Return the [x, y] coordinate for the center point of the cell that contains the specified text.  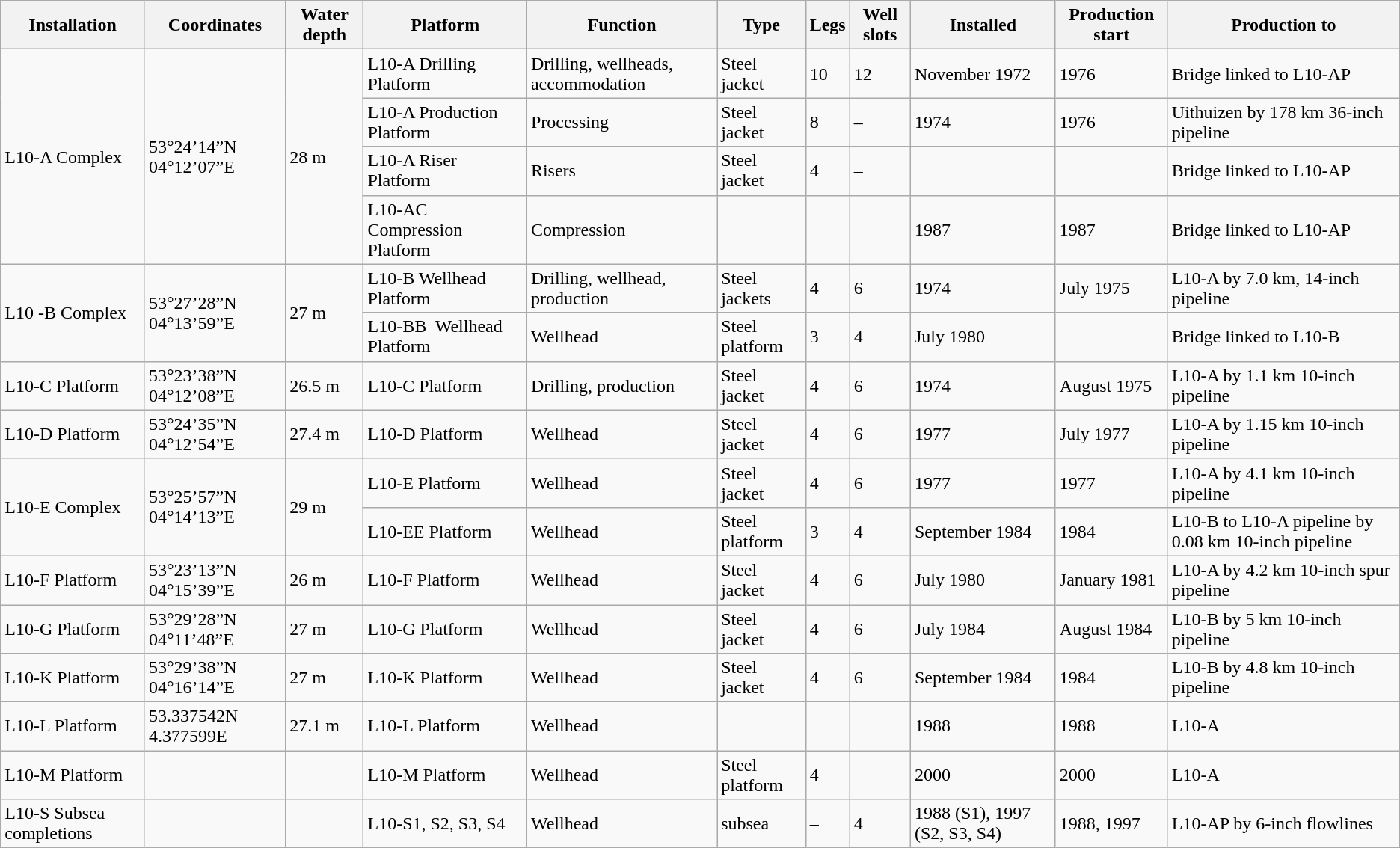
10 [827, 73]
Bridge linked to L10-B [1283, 337]
Risers [621, 170]
12 [879, 73]
L10-B by 4.8 km 10-inch pipeline [1283, 678]
L10-AC Compression Platform [445, 230]
August 1984 [1111, 628]
53°24’35”N 04°12’54”E [215, 434]
L10 -B Complex [73, 313]
Type [761, 25]
Drilling, production [621, 386]
Platform [445, 25]
Legs [827, 25]
L10-B Wellhead Platform [445, 289]
53°25’57”N 04°14’13”E [215, 507]
L10-A Production Platform [445, 123]
subsea [761, 824]
53°23’13”N 04°15’39”E [215, 580]
Production to [1283, 25]
1988 (S1), 1997 (S2, S3, S4) [983, 824]
53°29’28”N 04°11’48”E [215, 628]
27.1 m [325, 727]
8 [827, 123]
L10-A by 1.1 km 10-inch pipeline [1283, 386]
Water depth [325, 25]
L10-S1, S2, S3, S4 [445, 824]
L10-A by 4.2 km 10-inch spur pipeline [1283, 580]
L10-E Complex [73, 507]
Steel jackets [761, 289]
August 1975 [1111, 386]
L10-A by 4.1 km 10-inch pipeline [1283, 483]
Installed [983, 25]
Processing [621, 123]
L10-S Subsea completions [73, 824]
Well slots [879, 25]
53°24’14”N 04°12’07”E [215, 157]
Uithuizen by 178 km 36-inch pipeline [1283, 123]
Compression [621, 230]
53°27’28”N 04°13’59”E [215, 313]
L10-AP by 6-inch flowlines [1283, 824]
Installation [73, 25]
L10-E Platform [445, 483]
L10-A Complex [73, 157]
Production start [1111, 25]
26 m [325, 580]
53°29’38”N 04°16’14”E [215, 678]
L10-B to L10-A pipeline by 0.08 km 10-inch pipeline [1283, 531]
Function [621, 25]
53.337542N4.377599E [215, 727]
29 m [325, 507]
L10-A Drilling Platform [445, 73]
L10-BB Wellhead Platform [445, 337]
53°23’38”N 04°12’08”E [215, 386]
Drilling, wellheads, accommodation [621, 73]
July 1975 [1111, 289]
L10-EE Platform [445, 531]
L10-A by 7.0 km, 14-inch pipeline [1283, 289]
27.4 m [325, 434]
January 1981 [1111, 580]
1988, 1997 [1111, 824]
Drilling, wellhead, production [621, 289]
26.5 m [325, 386]
November 1972 [983, 73]
Coordinates [215, 25]
L10-A Riser Platform [445, 170]
July 1984 [983, 628]
L10-B by 5 km 10-inch pipeline [1283, 628]
28 m [325, 157]
July 1977 [1111, 434]
L10-A by 1.15 km 10-inch pipeline [1283, 434]
